Provide the (x, y) coordinate of the cell's center where the given text is located.  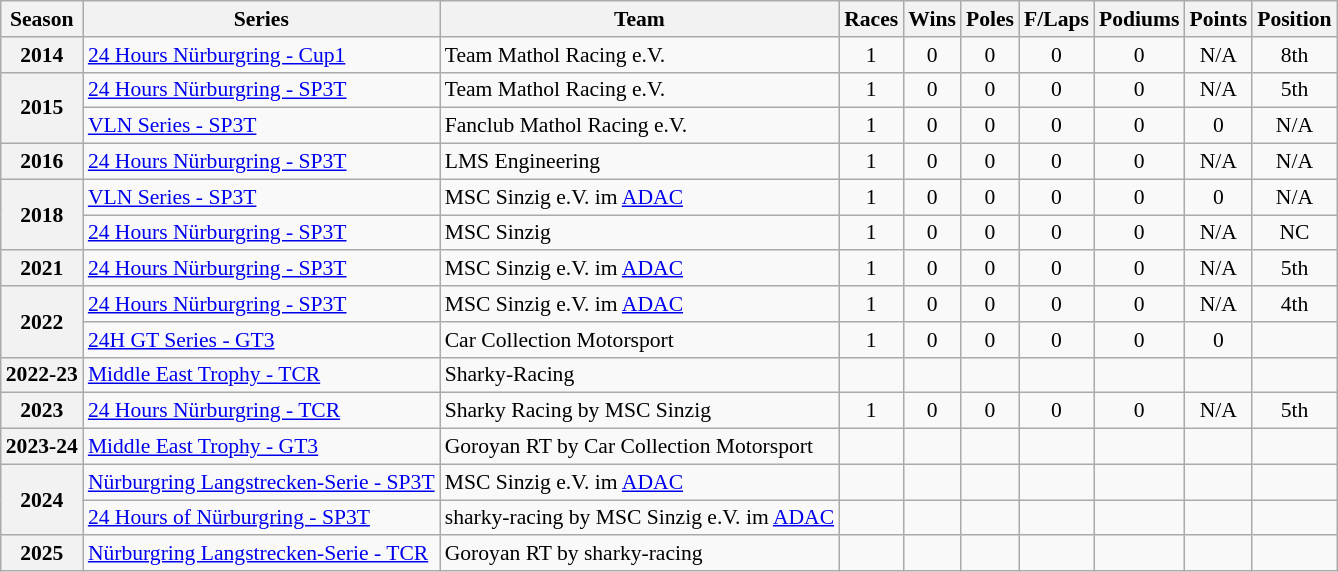
Season (42, 19)
2014 (42, 55)
2018 (42, 214)
Team (640, 19)
Series (262, 19)
Position (1294, 19)
2023 (42, 411)
Nürburgring Langstrecken-Serie - TCR (262, 554)
24 Hours Nürburgring - TCR (262, 411)
Middle East Trophy - GT3 (262, 447)
2021 (42, 269)
Wins (932, 19)
24 Hours Nürburgring - Cup1 (262, 55)
Goroyan RT by Car Collection Motorsport (640, 447)
Goroyan RT by sharky-racing (640, 554)
NC (1294, 233)
Car Collection Motorsport (640, 340)
2022-23 (42, 375)
Poles (990, 19)
2024 (42, 500)
2025 (42, 554)
Sharky Racing by MSC Sinzig (640, 411)
F/Laps (1056, 19)
Sharky-Racing (640, 375)
sharky-racing by MSC Sinzig e.V. im ADAC (640, 518)
Points (1218, 19)
4th (1294, 304)
Podiums (1140, 19)
Middle East Trophy - TCR (262, 375)
MSC Sinzig (640, 233)
2015 (42, 108)
Nürburgring Langstrecken-Serie - SP3T (262, 482)
Races (871, 19)
24H GT Series - GT3 (262, 340)
LMS Engineering (640, 162)
Fanclub Mathol Racing e.V. (640, 126)
24 Hours of Nürburgring - SP3T (262, 518)
2016 (42, 162)
2023-24 (42, 447)
8th (1294, 55)
2022 (42, 322)
